For the text-containing cell, return its midpoint in (X, Y) coordinate format. 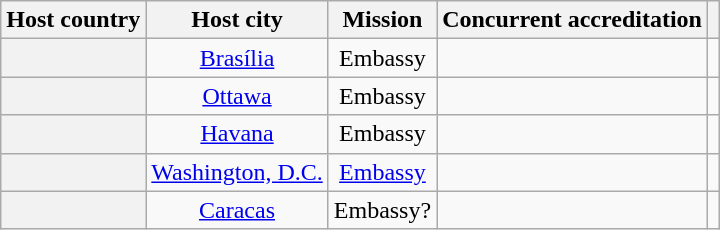
Mission (382, 20)
Brasília (237, 58)
Havana (237, 134)
Washington, D.C. (237, 172)
Concurrent accreditation (572, 20)
Host country (74, 20)
Ottawa (237, 96)
Host city (237, 20)
Embassy? (382, 210)
Caracas (237, 210)
